Determine the (x, y) coordinate at the center of the cell enclosing the given text.  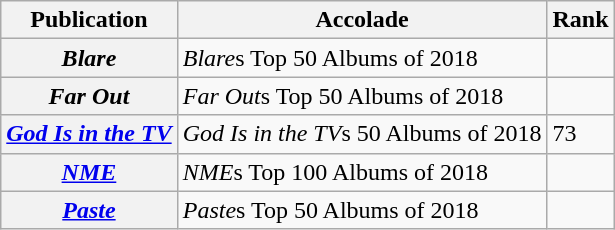
NMEs Top 100 Albums of 2018 (362, 172)
God Is in the TV (89, 134)
Far Outs Top 50 Albums of 2018 (362, 96)
Blares Top 50 Albums of 2018 (362, 58)
Pastes Top 50 Albums of 2018 (362, 210)
God Is in the TVs 50 Albums of 2018 (362, 134)
73 (580, 134)
Rank (580, 20)
Accolade (362, 20)
Paste (89, 210)
Blare (89, 58)
NME (89, 172)
Publication (89, 20)
Far Out (89, 96)
